For the text-containing cell, return its midpoint in (X, Y) coordinate format. 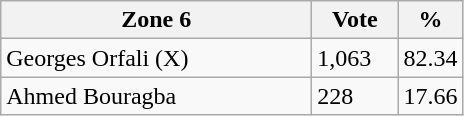
% (430, 20)
Georges Orfali (X) (156, 58)
17.66 (430, 96)
Vote (355, 20)
82.34 (430, 58)
Zone 6 (156, 20)
1,063 (355, 58)
228 (355, 96)
Ahmed Bouragba (156, 96)
